Extract the [X, Y] coordinate from the center of the cell holding the provided text.  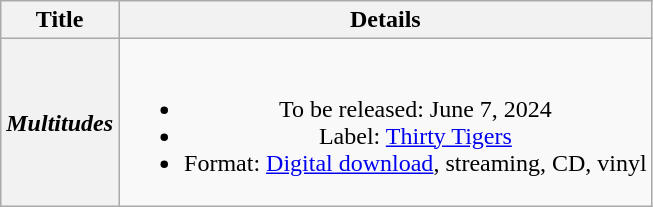
Title [60, 20]
To be released: June 7, 2024Label: Thirty TigersFormat: Digital download, streaming, CD, vinyl [386, 122]
Multitudes [60, 122]
Details [386, 20]
